Return the (X, Y) coordinate for the center point of the cell that contains the specified text.  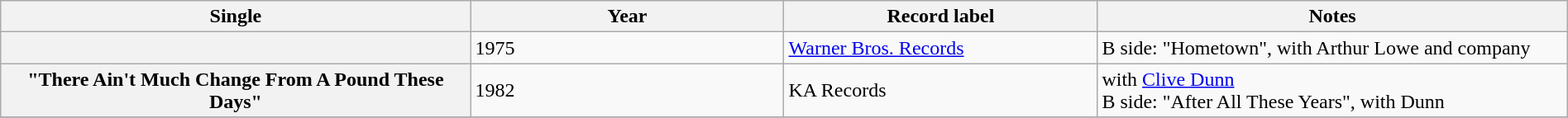
Year (627, 17)
1975 (627, 48)
Single (236, 17)
"There Ain't Much Change From A Pound These Days" (236, 91)
Warner Bros. Records (941, 48)
Record label (941, 17)
KA Records (941, 91)
B side: "Hometown", with Arthur Lowe and company (1332, 48)
1982 (627, 91)
Notes (1332, 17)
with Clive DunnB side: "After All These Years", with Dunn (1332, 91)
